Capture the cell that displays the provided text and extract its (x, y) central coordinate. 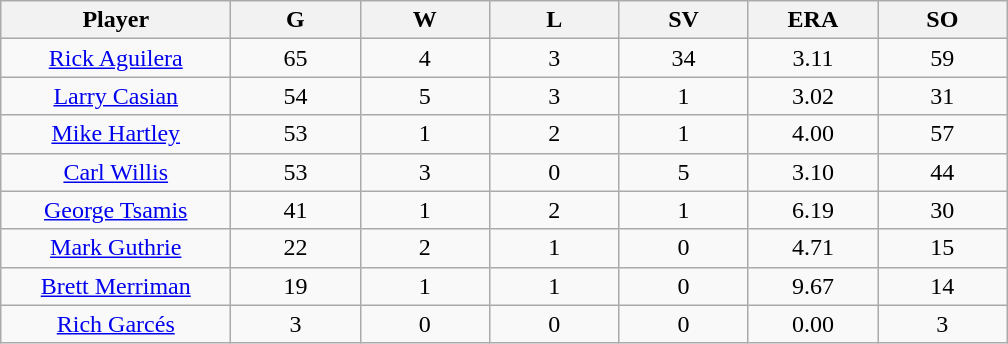
SV (684, 20)
14 (942, 286)
15 (942, 248)
44 (942, 172)
Rich Garcés (116, 324)
34 (684, 58)
Carl Willis (116, 172)
54 (296, 96)
22 (296, 248)
65 (296, 58)
Mike Hartley (116, 134)
G (296, 20)
6.19 (812, 210)
ERA (812, 20)
Player (116, 20)
4 (424, 58)
9.67 (812, 286)
57 (942, 134)
Brett Merriman (116, 286)
19 (296, 286)
W (424, 20)
3.10 (812, 172)
Larry Casian (116, 96)
4.00 (812, 134)
SO (942, 20)
3.11 (812, 58)
30 (942, 210)
Rick Aguilera (116, 58)
George Tsamis (116, 210)
59 (942, 58)
31 (942, 96)
L (554, 20)
Mark Guthrie (116, 248)
41 (296, 210)
0.00 (812, 324)
3.02 (812, 96)
4.71 (812, 248)
